Pinpoint the cell where the given text exists, returning its [X, Y] midpoint coordinate. 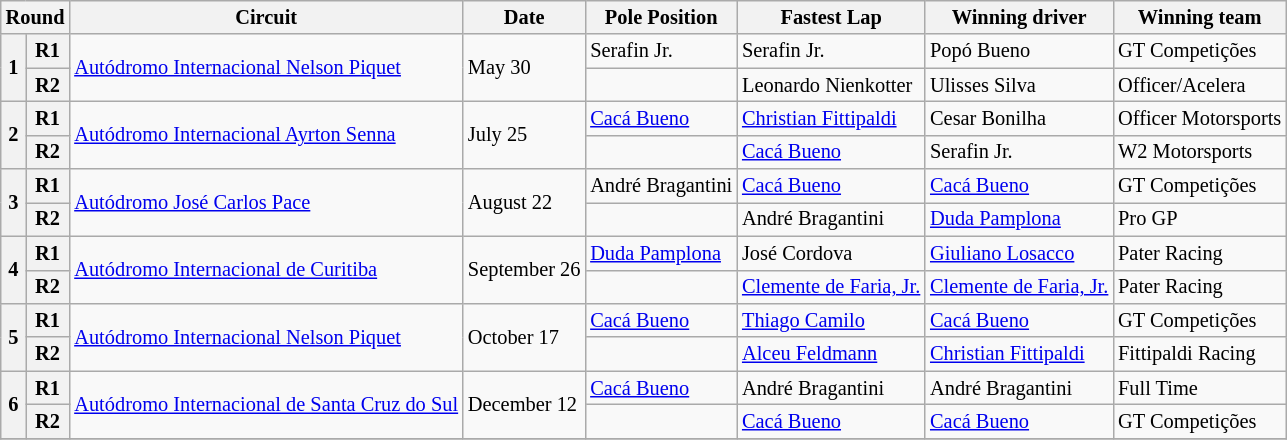
4 [14, 270]
Cesar Bonilha [1019, 118]
5 [14, 336]
Full Time [1200, 388]
Pro GP [1200, 219]
1 [14, 68]
W2 Motorsports [1200, 152]
Autódromo Internacional de Santa Cruz do Sul [266, 404]
Circuit [266, 17]
Ulisses Silva [1019, 85]
Giuliano Losacco [1019, 253]
July 25 [524, 134]
Officer Motorsports [1200, 118]
Thiago Camilo [831, 320]
May 30 [524, 68]
Popó Bueno [1019, 51]
Pole Position [661, 17]
José Cordova [831, 253]
Fittipaldi Racing [1200, 354]
Autódromo Internacional Ayrton Senna [266, 134]
December 12 [524, 404]
Winning driver [1019, 17]
Autódromo Internacional de Curitiba [266, 270]
Fastest Lap [831, 17]
Round [36, 17]
September 26 [524, 270]
October 17 [524, 336]
6 [14, 404]
Leonardo Nienkotter [831, 85]
Date [524, 17]
Autódromo José Carlos Pace [266, 202]
3 [14, 202]
Officer/Acelera [1200, 85]
Alceu Feldmann [831, 354]
August 22 [524, 202]
2 [14, 134]
Winning team [1200, 17]
